Pinpoint the cell where the given text exists, returning its [x, y] midpoint coordinate. 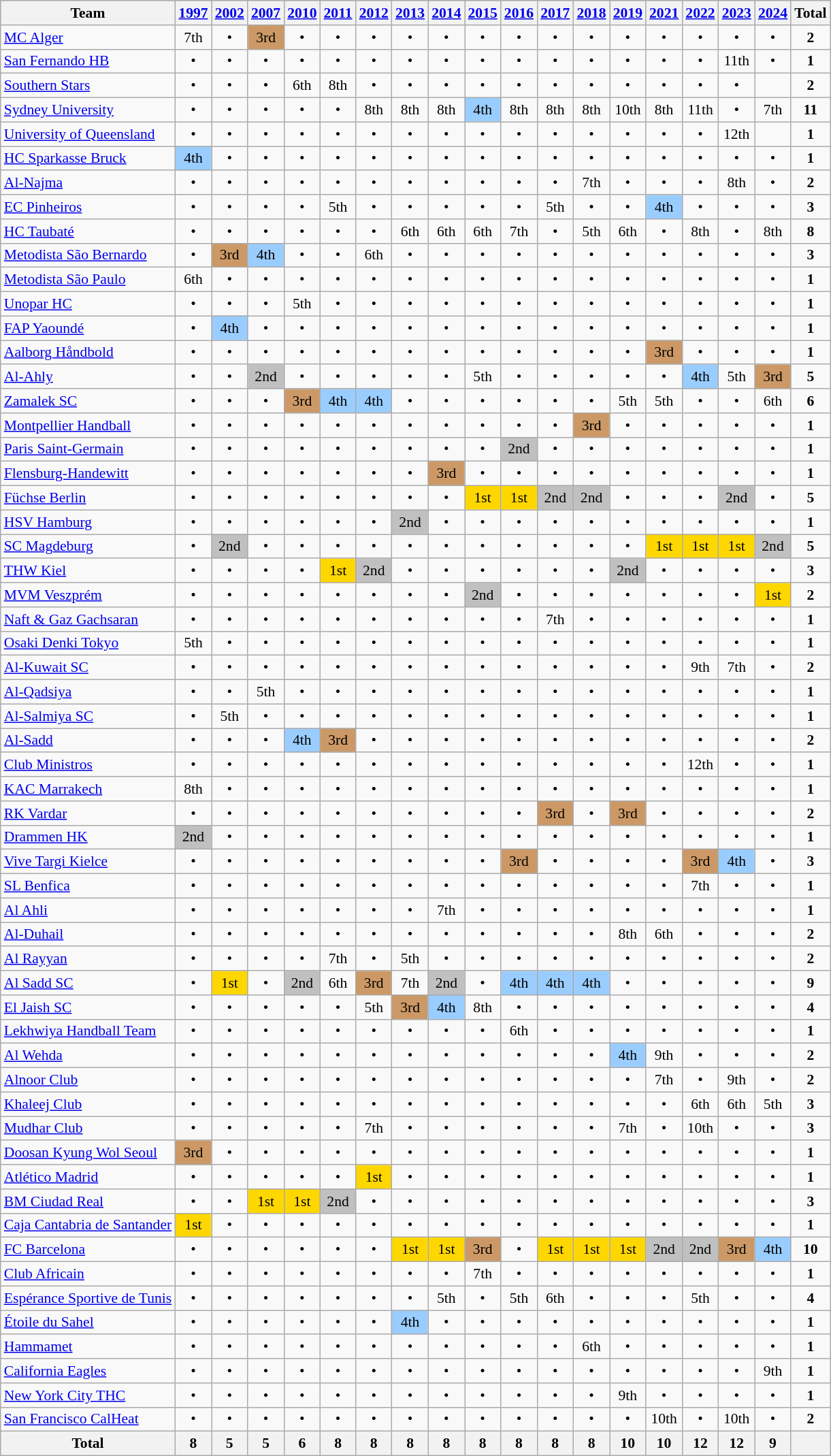
Club Africain [88, 1274]
Étoile du Sahel [88, 1323]
MVM Veszprém [88, 595]
Hammamet [88, 1347]
11 [810, 110]
Al-Ahly [88, 377]
Al Sadd SC [88, 983]
Al-Duhail [88, 935]
Paris Saint-Germain [88, 449]
2015 [482, 13]
2024 [773, 13]
2019 [628, 13]
Atlético Madrid [88, 1177]
MC Alger [88, 37]
Zamalek SC [88, 401]
Southern Stars [88, 86]
Al-Qadsiya [88, 692]
2018 [591, 13]
Metodista São Paulo [88, 280]
Unopar HC [88, 304]
Al-Sadd [88, 741]
California Eagles [88, 1371]
Aalborg Håndbold [88, 353]
Naft & Gaz Gachsaran [88, 619]
Drammen HK [88, 837]
University of Queensland [88, 134]
Mudhar Club [88, 1129]
El Jaish SC [88, 1007]
Al Rayyan [88, 959]
Metodista São Bernardo [88, 255]
Alnoor Club [88, 1080]
2010 [302, 13]
2007 [265, 13]
2016 [519, 13]
FAP Yaoundé [88, 328]
FC Barcelona [88, 1250]
Khaleej Club [88, 1104]
Doosan Kyung Wol Seoul [88, 1153]
Osaki Denki Tokyo [88, 643]
Al Ahli [88, 910]
Vive Targi Kielce [88, 862]
HSV Hamburg [88, 522]
2021 [664, 13]
Al-Najma [88, 183]
Espérance Sportive de Tunis [88, 1298]
2013 [410, 13]
Füchse Berlin [88, 498]
New York City THC [88, 1395]
Team [88, 13]
SL Benfica [88, 886]
Al Wehda [88, 1056]
2023 [736, 13]
Al-Kuwait SC [88, 668]
2014 [446, 13]
Lekhwiya Handball Team [88, 1031]
EC Pinheiros [88, 207]
Flensburg-Handewitt [88, 474]
San Fernando HB [88, 61]
San Francisco CalHeat [88, 1419]
2022 [700, 13]
1997 [193, 13]
THW Kiel [88, 571]
2012 [374, 13]
KAC Marrakech [88, 789]
Caja Cantabria de Santander [88, 1225]
2011 [338, 13]
RK Vardar [88, 813]
Montpellier Handball [88, 425]
Sydney University [88, 110]
Al-Salmiya SC [88, 716]
2002 [230, 13]
HC Taubaté [88, 231]
BM Ciudad Real [88, 1201]
Club Ministros [88, 765]
SC Magdeburg [88, 547]
2017 [555, 13]
HC Sparkasse Bruck [88, 159]
